Search for the cell housing the specified text and yield its [x, y] center coordinate. 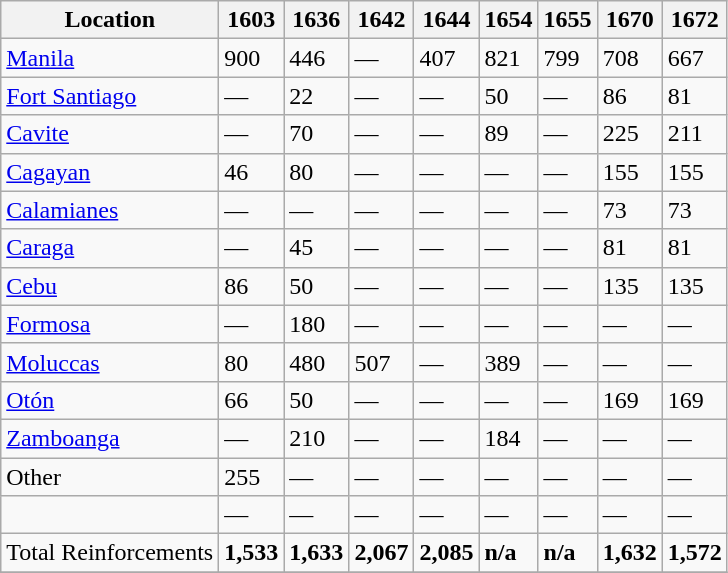
66 [252, 400]
821 [508, 58]
Other [110, 477]
1644 [446, 20]
Manila [110, 58]
Formosa [110, 324]
Calamianes [110, 210]
1,572 [694, 553]
480 [316, 362]
446 [316, 58]
Moluccas [110, 362]
70 [316, 134]
211 [694, 134]
Total Reinforcements [110, 553]
Cebu [110, 286]
180 [316, 324]
1636 [316, 20]
1,632 [630, 553]
1642 [382, 20]
389 [508, 362]
2,067 [382, 553]
1603 [252, 20]
507 [382, 362]
255 [252, 477]
1,533 [252, 553]
225 [630, 134]
184 [508, 438]
Otón [110, 400]
900 [252, 58]
45 [316, 248]
1654 [508, 20]
799 [568, 58]
46 [252, 172]
407 [446, 58]
708 [630, 58]
Zamboanga [110, 438]
Location [110, 20]
Cagayan [110, 172]
2,085 [446, 553]
22 [316, 96]
1655 [568, 20]
1672 [694, 20]
1,633 [316, 553]
210 [316, 438]
1670 [630, 20]
Cavite [110, 134]
89 [508, 134]
Caraga [110, 248]
Fort Santiago [110, 96]
667 [694, 58]
